Output the (x, y) coordinate of the center of the cell containing the given text.  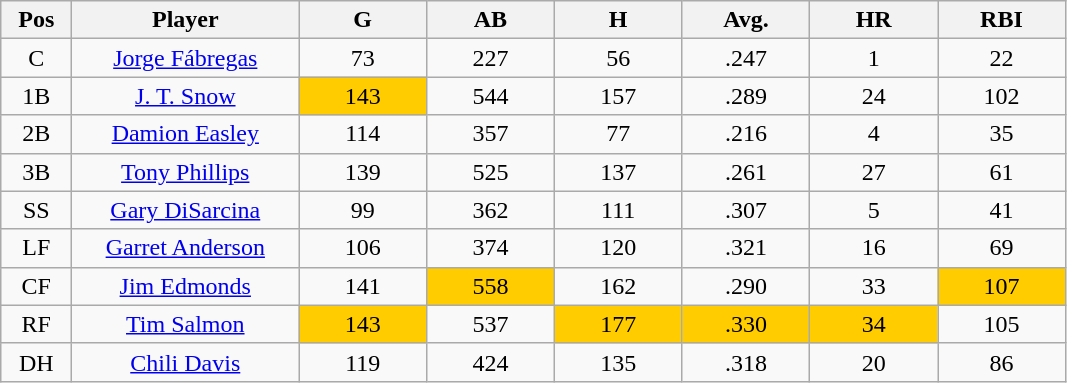
.261 (746, 172)
4 (874, 134)
1B (36, 96)
114 (363, 134)
24 (874, 96)
.290 (746, 286)
Tim Salmon (186, 324)
Gary DiSarcina (186, 210)
J. T. Snow (186, 96)
537 (491, 324)
34 (874, 324)
2B (36, 134)
Tony Phillips (186, 172)
.330 (746, 324)
33 (874, 286)
C (36, 58)
Pos (36, 20)
120 (618, 248)
69 (1002, 248)
73 (363, 58)
RBI (1002, 20)
177 (618, 324)
Garret Anderson (186, 248)
105 (1002, 324)
135 (618, 362)
362 (491, 210)
Damion Easley (186, 134)
20 (874, 362)
56 (618, 58)
86 (1002, 362)
LF (36, 248)
227 (491, 58)
.318 (746, 362)
107 (1002, 286)
1 (874, 58)
HR (874, 20)
162 (618, 286)
27 (874, 172)
G (363, 20)
111 (618, 210)
141 (363, 286)
SS (36, 210)
77 (618, 134)
139 (363, 172)
.307 (746, 210)
Player (186, 20)
106 (363, 248)
102 (1002, 96)
357 (491, 134)
374 (491, 248)
5 (874, 210)
Avg. (746, 20)
525 (491, 172)
DH (36, 362)
.289 (746, 96)
157 (618, 96)
.216 (746, 134)
424 (491, 362)
.247 (746, 58)
3B (36, 172)
Chili Davis (186, 362)
61 (1002, 172)
137 (618, 172)
119 (363, 362)
RF (36, 324)
22 (1002, 58)
35 (1002, 134)
16 (874, 248)
CF (36, 286)
Jorge Fábregas (186, 58)
544 (491, 96)
99 (363, 210)
H (618, 20)
.321 (746, 248)
AB (491, 20)
41 (1002, 210)
558 (491, 286)
Jim Edmonds (186, 286)
